Capture the cell that displays the provided text and extract its [X, Y] central coordinate. 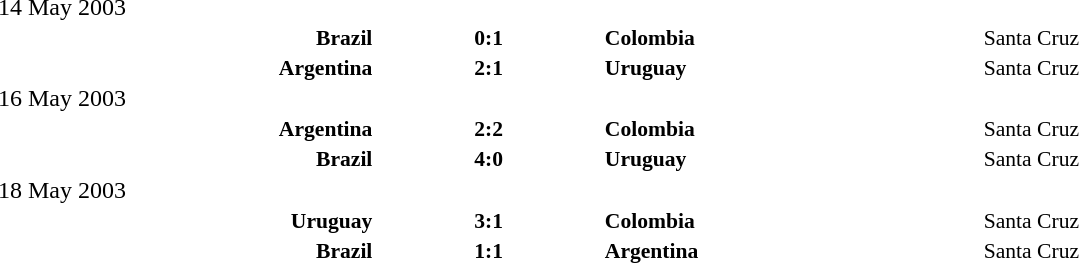
0:1 [488, 38]
3:1 [488, 220]
2:1 [488, 68]
4:0 [488, 159]
2:2 [488, 129]
